Locate the cell with the specified text and output its (x, y) center coordinate. 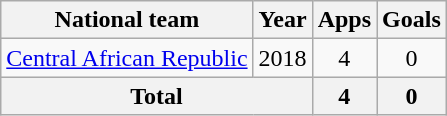
Total (156, 96)
Central African Republic (127, 58)
Year (282, 20)
Goals (412, 20)
National team (127, 20)
Apps (344, 20)
2018 (282, 58)
